Pinpoint the cell where the given text exists, returning its [X, Y] midpoint coordinate. 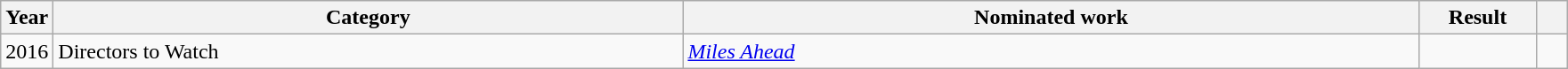
Year [27, 18]
2016 [27, 51]
Result [1478, 18]
Directors to Watch [369, 51]
Miles Ahead [1051, 51]
Nominated work [1051, 18]
Category [369, 18]
